Determine the (X, Y) coordinate at the center of the cell enclosing the given text.  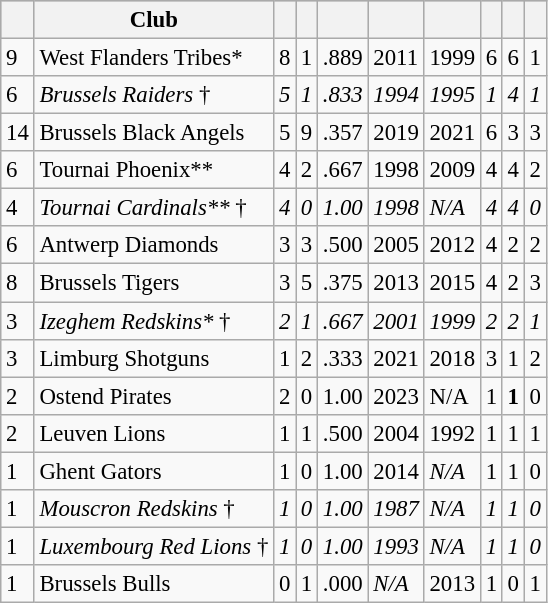
.357 (343, 133)
1994 (396, 95)
Brussels Tigers (154, 283)
.000 (343, 584)
.375 (343, 283)
2001 (396, 321)
2018 (452, 358)
1993 (396, 546)
Izeghem Redskins* † (154, 321)
Mouscron Redskins † (154, 509)
.833 (343, 95)
Brussels Raiders † (154, 95)
West Flanders Tribes* (154, 58)
2014 (396, 471)
Antwerp Diamonds (154, 245)
Club (154, 20)
Tournai Phoenix** (154, 170)
2009 (452, 170)
2023 (396, 396)
.333 (343, 358)
Brussels Black Angels (154, 133)
.889 (343, 58)
2011 (396, 58)
Limburg Shotguns (154, 358)
Brussels Bulls (154, 584)
1987 (396, 509)
14 (18, 133)
Ghent Gators (154, 471)
2005 (396, 245)
1992 (452, 433)
Luxembourg Red Lions † (154, 546)
2019 (396, 133)
Leuven Lions (154, 433)
2015 (452, 283)
2004 (396, 433)
2012 (452, 245)
Tournai Cardinals** † (154, 208)
Ostend Pirates (154, 396)
1995 (452, 95)
